From the cell containing the given text, extract its center point as [X, Y] coordinate. 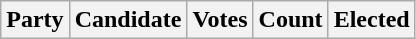
Candidate [128, 20]
Party [35, 20]
Count [290, 20]
Elected [372, 20]
Votes [220, 20]
